Pinpoint the cell where the given text exists, returning its [x, y] midpoint coordinate. 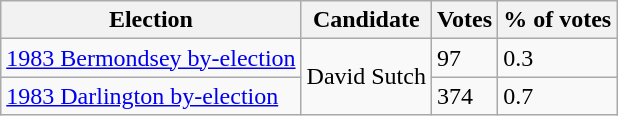
Candidate [366, 20]
97 [464, 58]
0.3 [558, 58]
374 [464, 96]
Election [151, 20]
1983 Darlington by-election [151, 96]
David Sutch [366, 77]
1983 Bermondsey by-election [151, 58]
0.7 [558, 96]
Votes [464, 20]
% of votes [558, 20]
